Identify which cell holds the provided text, then report its (x, y) central coordinate. 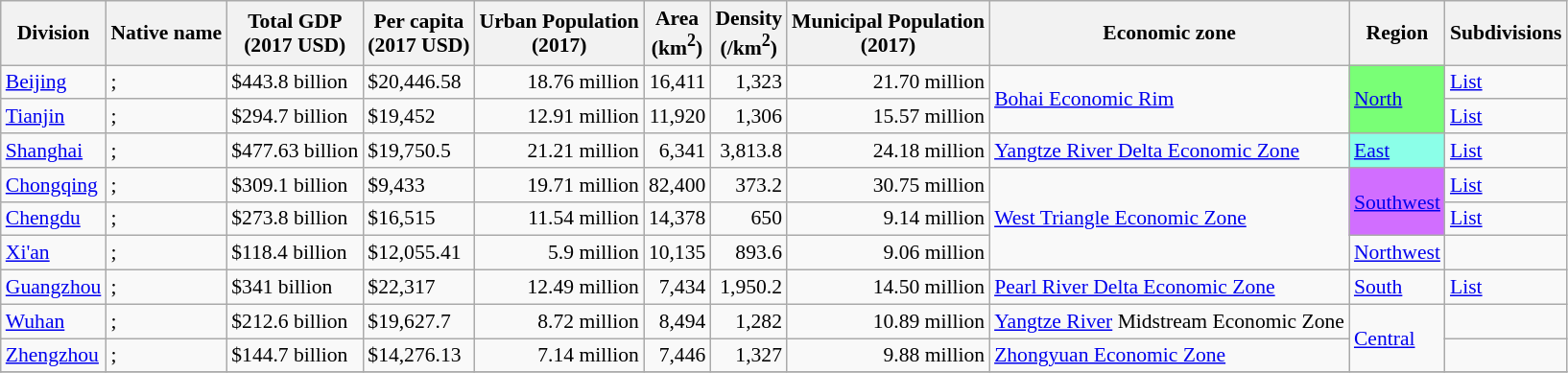
Bohai Economic Rim (1169, 100)
Guangzhou (54, 288)
19.71 million (559, 185)
8,494 (677, 321)
10,135 (677, 253)
Southwest (1397, 201)
$477.63 billion (295, 151)
21.21 million (559, 151)
Wuhan (54, 321)
7,434 (677, 288)
Region (1397, 33)
21.70 million (889, 82)
$22,317 (418, 288)
7,446 (677, 356)
$20,446.58 (418, 82)
$19,750.5 (418, 151)
82,400 (677, 185)
Central (1397, 338)
Municipal Population(2017) (889, 33)
Zhengzhou (54, 356)
$118.4 billion (295, 253)
$14,276.13 (418, 356)
10.89 million (889, 321)
Beijing (54, 82)
Native name (166, 33)
$144.7 billion (295, 356)
12.49 million (559, 288)
16,411 (677, 82)
15.57 million (889, 117)
Pearl River Delta Economic Zone (1169, 288)
Shanghai (54, 151)
3,813.8 (748, 151)
Northwest (1397, 253)
East (1397, 151)
$12,055.41 (418, 253)
South (1397, 288)
1,323 (748, 82)
11,920 (677, 117)
Xi'an (54, 253)
West Triangle Economic Zone (1169, 219)
$294.7 billion (295, 117)
$273.8 billion (295, 219)
$309.1 billion (295, 185)
1,950.2 (748, 288)
$16,515 (418, 219)
Total GDP(2017 USD) (295, 33)
24.18 million (889, 151)
$19,627.7 (418, 321)
18.76 million (559, 82)
Chengdu (54, 219)
8.72 million (559, 321)
30.75 million (889, 185)
Economic zone (1169, 33)
9.06 million (889, 253)
Zhongyuan Economic Zone (1169, 356)
1,282 (748, 321)
$212.6 billion (295, 321)
Tianjin (54, 117)
Division (54, 33)
Yangtze River Midstream Economic Zone (1169, 321)
$19,452 (418, 117)
9.14 million (889, 219)
373.2 (748, 185)
North (1397, 100)
650 (748, 219)
14.50 million (889, 288)
$443.8 billion (295, 82)
Urban Population(2017) (559, 33)
Area(km2) (677, 33)
Density(/km2) (748, 33)
11.54 million (559, 219)
Chongqing (54, 185)
$341 billion (295, 288)
6,341 (677, 151)
7.14 million (559, 356)
893.6 (748, 253)
14,378 (677, 219)
1,327 (748, 356)
5.9 million (559, 253)
$9,433 (418, 185)
9.88 million (889, 356)
Subdivisions (1507, 33)
12.91 million (559, 117)
1,306 (748, 117)
Per capita(2017 USD) (418, 33)
Yangtze River Delta Economic Zone (1169, 151)
